From the cell containing the given text, extract its center point as [X, Y] coordinate. 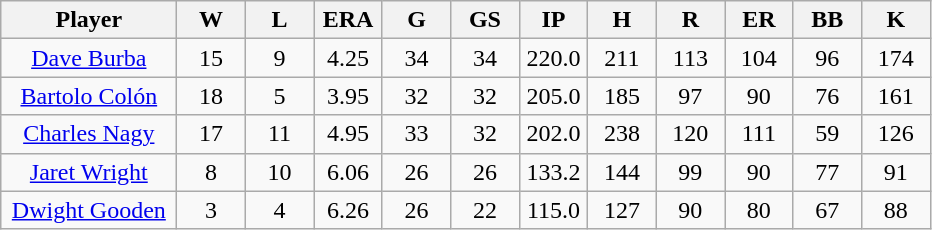
K [896, 20]
33 [416, 134]
3.95 [348, 96]
104 [759, 58]
99 [690, 172]
3 [211, 210]
G [416, 20]
ERA [348, 20]
L [279, 20]
4.25 [348, 58]
202.0 [553, 134]
H [622, 20]
5 [279, 96]
115.0 [553, 210]
IP [553, 20]
211 [622, 58]
238 [622, 134]
Jaret Wright [89, 172]
15 [211, 58]
11 [279, 134]
4.95 [348, 134]
185 [622, 96]
R [690, 20]
161 [896, 96]
6.06 [348, 172]
59 [827, 134]
113 [690, 58]
96 [827, 58]
Player [89, 20]
22 [485, 210]
8 [211, 172]
Charles Nagy [89, 134]
205.0 [553, 96]
91 [896, 172]
W [211, 20]
ER [759, 20]
120 [690, 134]
77 [827, 172]
76 [827, 96]
6.26 [348, 210]
10 [279, 172]
126 [896, 134]
67 [827, 210]
BB [827, 20]
127 [622, 210]
133.2 [553, 172]
Bartolo Colón [89, 96]
4 [279, 210]
Dave Burba [89, 58]
88 [896, 210]
97 [690, 96]
220.0 [553, 58]
174 [896, 58]
17 [211, 134]
GS [485, 20]
111 [759, 134]
80 [759, 210]
9 [279, 58]
144 [622, 172]
Dwight Gooden [89, 210]
18 [211, 96]
